From the cell containing the given text, extract its center point as [x, y] coordinate. 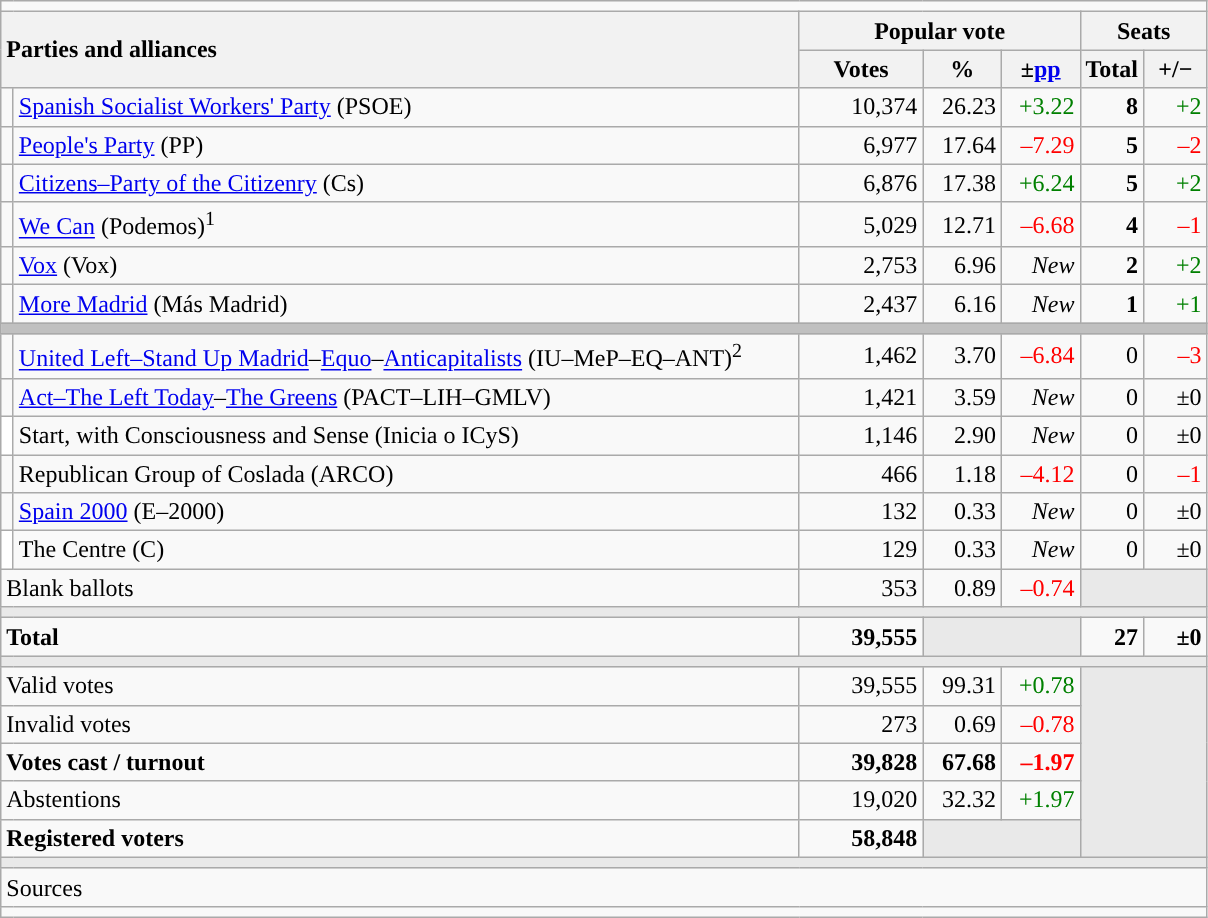
+1 [1176, 304]
+1.97 [1040, 800]
1,421 [861, 397]
6,977 [861, 145]
Votes [861, 69]
Sources [604, 887]
–1.97 [1040, 762]
6.16 [962, 304]
273 [861, 724]
+/− [1176, 69]
Republican Group of Coslada (ARCO) [406, 474]
±pp [1040, 69]
–6.84 [1040, 356]
353 [861, 588]
26.23 [962, 107]
Spain 2000 (E–2000) [406, 512]
–7.29 [1040, 145]
466 [861, 474]
Parties and alliances [400, 50]
10,374 [861, 107]
–0.74 [1040, 588]
The Centre (C) [406, 550]
–2 [1176, 145]
Abstentions [400, 800]
–3 [1176, 356]
5,029 [861, 224]
32.32 [962, 800]
–6.68 [1040, 224]
Citizens–Party of the Citizenry (Cs) [406, 183]
6.96 [962, 266]
132 [861, 512]
1.18 [962, 474]
United Left–Stand Up Madrid–Equo–Anticapitalists (IU–MeP–EQ–ANT)2 [406, 356]
8 [1112, 107]
4 [1112, 224]
Valid votes [400, 686]
Seats [1144, 31]
58,848 [861, 838]
Vox (Vox) [406, 266]
0.89 [962, 588]
2 [1112, 266]
39,828 [861, 762]
2.90 [962, 435]
Blank ballots [400, 588]
2,753 [861, 266]
Votes cast / turnout [400, 762]
Popular vote [940, 31]
More Madrid (Más Madrid) [406, 304]
1,146 [861, 435]
People's Party (PP) [406, 145]
3.70 [962, 356]
Act–The Left Today–The Greens (PACT–LIH–GMLV) [406, 397]
–4.12 [1040, 474]
3.59 [962, 397]
+3.22 [1040, 107]
+0.78 [1040, 686]
17.38 [962, 183]
Spanish Socialist Workers' Party (PSOE) [406, 107]
99.31 [962, 686]
19,020 [861, 800]
Start, with Consciousness and Sense (Inicia o ICyS) [406, 435]
1 [1112, 304]
% [962, 69]
Registered voters [400, 838]
0.69 [962, 724]
We Can (Podemos)1 [406, 224]
1,462 [861, 356]
129 [861, 550]
67.68 [962, 762]
17.64 [962, 145]
–0.78 [1040, 724]
6,876 [861, 183]
2,437 [861, 304]
27 [1112, 637]
+6.24 [1040, 183]
12.71 [962, 224]
Invalid votes [400, 724]
